Pinpoint the cell where the given text exists, returning its (x, y) midpoint coordinate. 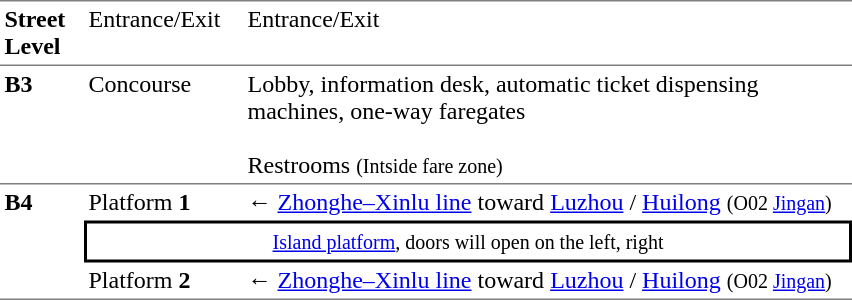
Lobby, information desk, automatic ticket dispensing machines, one-way faregatesRestrooms (Intside fare zone) (548, 125)
Street Level (42, 33)
Island platform, doors will open on the left, right (468, 241)
Platform 1 (164, 202)
Platform 2 (164, 281)
Concourse (164, 125)
B4 (42, 242)
B3 (42, 125)
